Pinpoint the cell where the given text exists, returning its (x, y) midpoint coordinate. 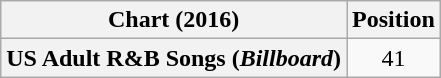
41 (394, 58)
Position (394, 20)
US Adult R&B Songs (Billboard) (174, 58)
Chart (2016) (174, 20)
